Locate the cell with the specified text and output its [X, Y] center coordinate. 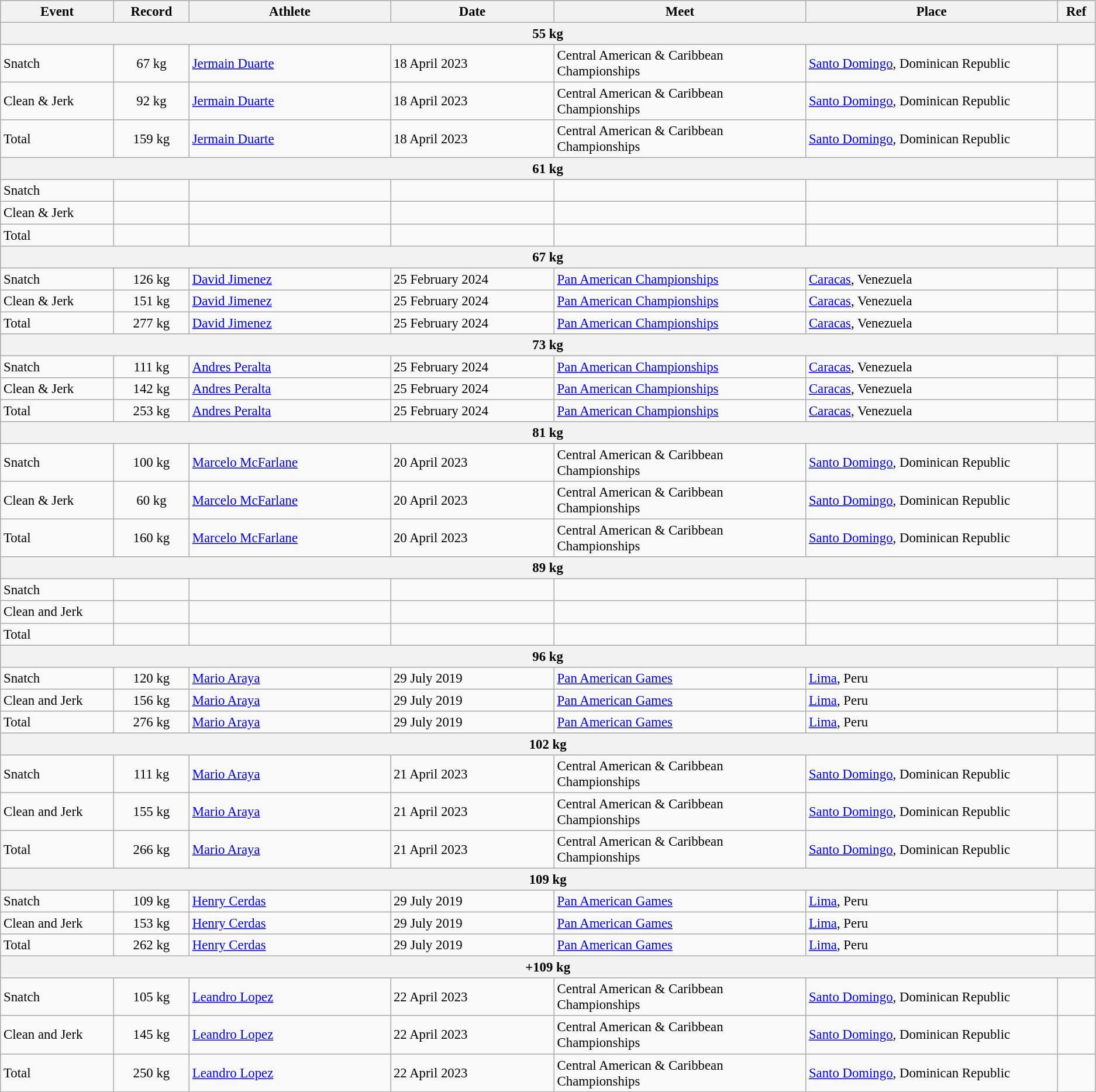
126 kg [151, 279]
276 kg [151, 722]
Place [932, 12]
160 kg [151, 538]
Ref [1076, 12]
92 kg [151, 102]
Meet [680, 12]
156 kg [151, 700]
Athlete [289, 12]
89 kg [548, 568]
250 kg [151, 1073]
155 kg [151, 812]
145 kg [151, 1035]
96 kg [548, 656]
102 kg [548, 744]
61 kg [548, 169]
+109 kg [548, 967]
151 kg [151, 301]
253 kg [151, 411]
Record [151, 12]
73 kg [548, 345]
266 kg [151, 849]
100 kg [151, 463]
262 kg [151, 945]
81 kg [548, 433]
277 kg [151, 323]
Event [57, 12]
105 kg [151, 997]
159 kg [151, 139]
60 kg [151, 501]
142 kg [151, 389]
Date [473, 12]
120 kg [151, 678]
153 kg [151, 924]
55 kg [548, 34]
